From the cell containing the given text, extract its center point as (x, y) coordinate. 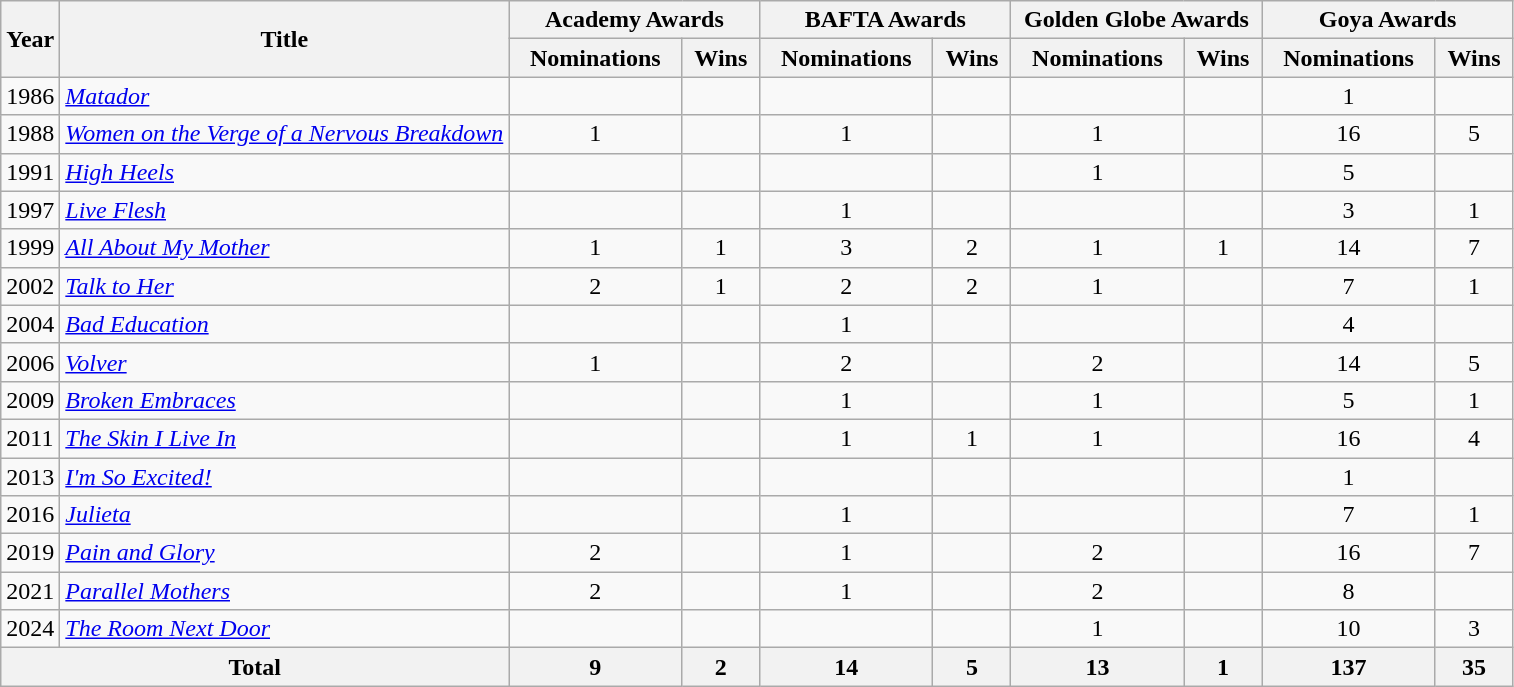
2004 (30, 324)
1991 (30, 172)
2024 (30, 629)
Title (284, 39)
High Heels (284, 172)
8 (1348, 591)
2002 (30, 286)
2006 (30, 362)
1986 (30, 96)
Talk to Her (284, 286)
Broken Embraces (284, 400)
All About My Mother (284, 248)
Live Flesh (284, 210)
2013 (30, 477)
Academy Awards (634, 20)
The Skin I Live In (284, 438)
137 (1348, 667)
9 (596, 667)
Pain and Glory (284, 553)
1988 (30, 134)
2021 (30, 591)
Matador (284, 96)
2009 (30, 400)
Volver (284, 362)
Julieta (284, 515)
2016 (30, 515)
The Room Next Door (284, 629)
Women on the Verge of a Nervous Breakdown (284, 134)
I'm So Excited! (284, 477)
13 (1098, 667)
Goya Awards (1388, 20)
2019 (30, 553)
1997 (30, 210)
Bad Education (284, 324)
BAFTA Awards (886, 20)
Year (30, 39)
Golden Globe Awards (1136, 20)
Parallel Mothers (284, 591)
2011 (30, 438)
10 (1348, 629)
35 (1474, 667)
Total (255, 667)
1999 (30, 248)
